Find where the given text appears and provide that cell's center as (X, Y) coordinate. 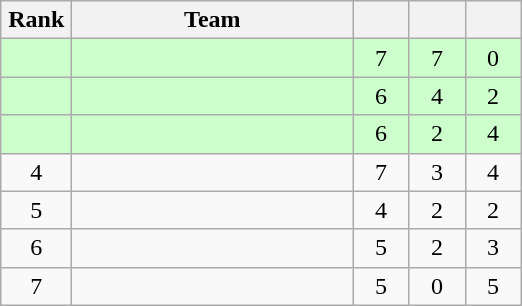
Team (212, 20)
Rank (36, 20)
